Return [x, y] of the center of cell containing provided text 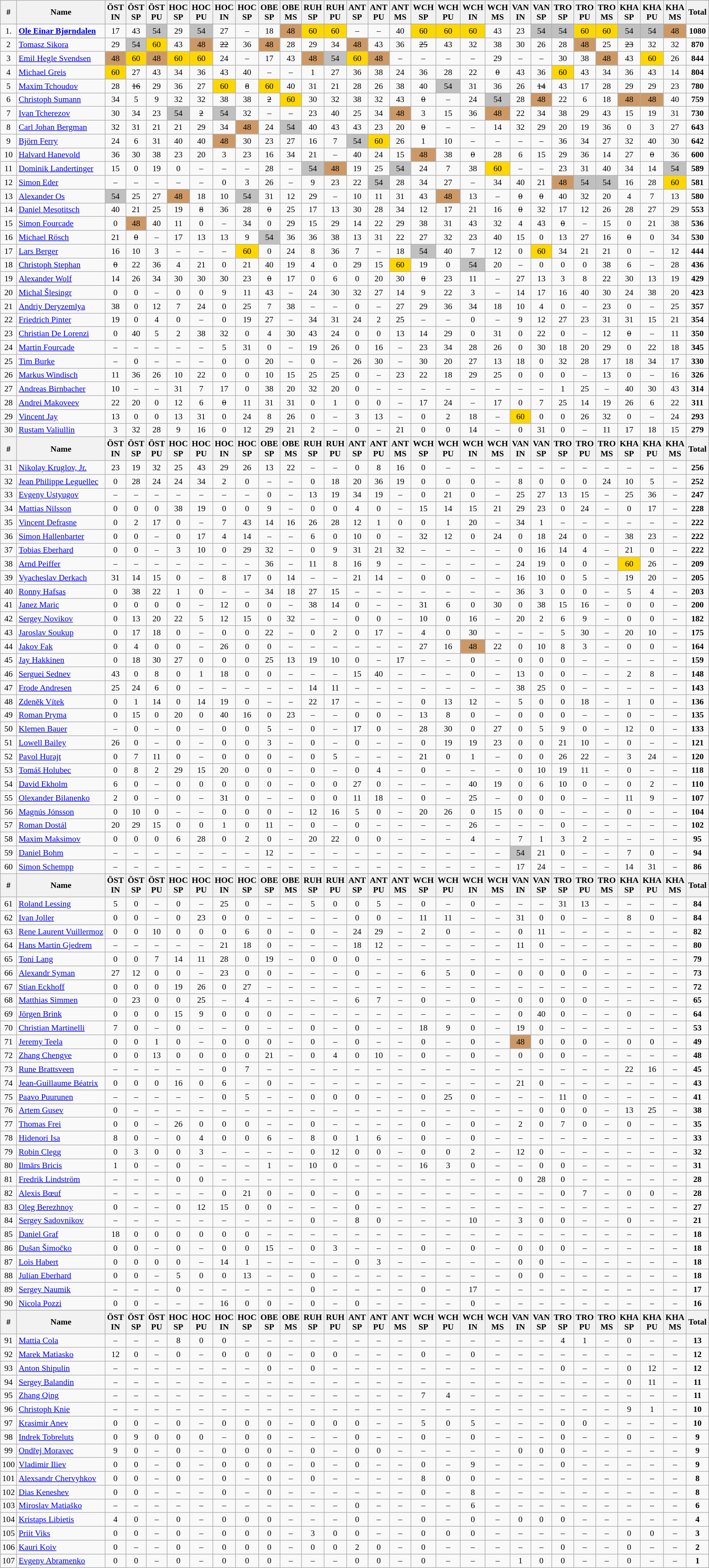
Ole Einar Bjørndalen [61, 31]
247 [697, 495]
600 [697, 155]
50 [8, 729]
59 [8, 853]
Daniel Mesotitsch [61, 210]
106 [8, 1547]
Andreas Birnbacher [61, 389]
Andriy Deryzemlya [61, 306]
Simon Eder [61, 182]
98 [8, 1437]
76 [8, 1111]
92 [8, 1355]
Christoph Sumann [61, 100]
81 [8, 1180]
91 [8, 1341]
357 [697, 306]
293 [697, 417]
780 [697, 86]
Jay Hakkinen [61, 660]
Arnd Peiffer [61, 564]
536 [697, 224]
Alexis Bœuf [61, 1193]
436 [697, 265]
58 [8, 839]
Vladimir Iliev [61, 1465]
Vincent Defrasne [61, 523]
63 [8, 932]
Miroslav Matiaško [61, 1506]
1080 [697, 31]
175 [697, 633]
589 [697, 169]
Rene Laurent Vuillermoz [61, 932]
Alexsandr Chervyhkov [61, 1478]
47 [8, 688]
Jean-Guillaume Béatrix [61, 1083]
Evgeny Ustyugov [61, 495]
Serguei Sednev [61, 674]
580 [697, 196]
Alexandr Syman [61, 973]
105 [8, 1534]
Maxim Tchoudov [61, 86]
Vyacheslav Derkach [61, 578]
Mattia Cola [61, 1341]
148 [697, 674]
Evgeny Abramenko [61, 1561]
100 [8, 1465]
Björn Ferry [61, 141]
Emil Hegle Svendsen [61, 59]
804 [697, 72]
Pavol Hurajt [61, 757]
Sergey Balandin [61, 1382]
Carl Johan Bergman [61, 128]
Thomas Frei [61, 1124]
Krasimir Anev [61, 1423]
Sergey Novikov [61, 619]
209 [697, 564]
68 [8, 1000]
Vincent Jay [61, 417]
581 [697, 182]
Tomáš Holubec [61, 770]
Christoph Knie [61, 1410]
330 [697, 361]
870 [697, 45]
Frode Andresen [61, 688]
Stian Eckhoff [61, 987]
90 [8, 1303]
Kauri Koiv [61, 1547]
85 [8, 1235]
51 [8, 743]
159 [697, 660]
Jaroslav Soukup [61, 633]
96 [8, 1410]
136 [697, 702]
350 [697, 334]
121 [697, 743]
Ondřej Moravec [61, 1451]
Halvard Hanevold [61, 155]
429 [697, 279]
Hans Martin Gjedrem [61, 946]
Maxim Maksimov [61, 839]
52 [8, 757]
256 [697, 468]
David Ekholm [61, 784]
Tomasz Sikora [61, 45]
Robin Clegg [61, 1152]
Tim Burke [61, 361]
Simon Schempp [61, 867]
Marek Matiasko [61, 1355]
Lowell Bailey [61, 743]
88 [8, 1276]
55 [8, 798]
553 [697, 210]
37 [8, 550]
354 [697, 320]
74 [8, 1083]
Christian Martinelli [61, 1028]
164 [697, 646]
Rune Brattsveen [61, 1070]
Sergey Sadovnikov [61, 1221]
530 [697, 238]
87 [8, 1262]
730 [697, 114]
66 [8, 973]
642 [697, 141]
Zdeněk Vítek [61, 702]
423 [697, 293]
118 [697, 770]
120 [697, 757]
Simon Fourcade [61, 224]
Roman Dostál [61, 825]
182 [697, 619]
56 [8, 812]
62 [8, 918]
Olexander Bilanenko [61, 798]
Dominik Landertinger [61, 169]
42 [8, 619]
Julian Eberhard [61, 1276]
Hidenori Isa [61, 1138]
57 [8, 825]
135 [697, 715]
Daniel Bohm [61, 853]
93 [8, 1368]
97 [8, 1423]
Michael Rösch [61, 238]
Matthias Simmen [61, 1000]
Markus Windisch [61, 375]
Jakov Fak [61, 646]
Ronny Hafsas [61, 592]
39 [8, 578]
Roman Pryma [61, 715]
1. [8, 31]
Lars Berger [61, 251]
Lois Habert [61, 1262]
46 [8, 674]
Alexander Os [61, 196]
71 [8, 1042]
345 [697, 348]
Christian De Lorenzi [61, 334]
Fredrik Lindström [61, 1180]
44 [8, 646]
Ivan Tcherezov [61, 114]
Christoph Stephan [61, 265]
Ilmārs Bricis [61, 1166]
203 [697, 592]
110 [697, 784]
Priit Viks [61, 1534]
75 [8, 1097]
89 [8, 1290]
133 [697, 729]
Roland Lessing [61, 904]
228 [697, 509]
70 [8, 1028]
77 [8, 1124]
Klemen Bauer [61, 729]
Indrek Tobreluts [61, 1437]
200 [697, 605]
Simon Hallenbarter [61, 536]
Nicola Pozzi [61, 1303]
Friedrich Pinter [61, 320]
279 [697, 430]
Alexander Wolf [61, 279]
205 [697, 578]
Jörgen Brink [61, 1014]
Oleg Berezhnoy [61, 1207]
326 [697, 375]
Ivan Joller [61, 918]
78 [8, 1138]
61 [8, 904]
Martin Fourcade [61, 348]
643 [697, 128]
Magnús Jónsson [61, 812]
844 [697, 59]
143 [697, 688]
Daniel Graf [61, 1235]
Mattias Nilsson [61, 509]
Andrei Makoveev [61, 403]
314 [697, 389]
444 [697, 251]
Dias Keneshev [61, 1492]
67 [8, 987]
Rustam Valiullin [61, 430]
Jeremy Teela [61, 1042]
Kristaps Libietis [61, 1520]
Paavo Puurunen [61, 1097]
Dušan Šimočko [61, 1248]
311 [697, 403]
Michael Greis [61, 72]
99 [8, 1451]
759 [697, 100]
83 [8, 1207]
Sergey Naumik [61, 1290]
101 [8, 1478]
Jean Philippe Leguellec [61, 481]
Artem Gusev [61, 1111]
252 [697, 481]
Anton Shipulin [61, 1368]
Zhang Chengye [61, 1056]
Toni Lang [61, 959]
Tobias Eberhard [61, 550]
69 [8, 1014]
Janez Maric [61, 605]
Nikolay Kruglov, Jr. [61, 468]
103 [8, 1506]
Zhang Qing [61, 1396]
Michal Šlesingr [61, 293]
